For the text-containing cell, return its midpoint in (X, Y) coordinate format. 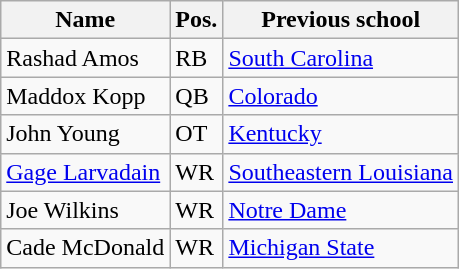
Colorado (341, 96)
Name (86, 20)
South Carolina (341, 58)
Southeastern Louisiana (341, 172)
Gage Larvadain (86, 172)
Pos. (196, 20)
OT (196, 134)
Maddox Kopp (86, 96)
Kentucky (341, 134)
QB (196, 96)
RB (196, 58)
Joe Wilkins (86, 210)
Rashad Amos (86, 58)
Cade McDonald (86, 248)
Notre Dame (341, 210)
Previous school (341, 20)
John Young (86, 134)
Michigan State (341, 248)
